Capture the cell that displays the provided text and extract its (X, Y) central coordinate. 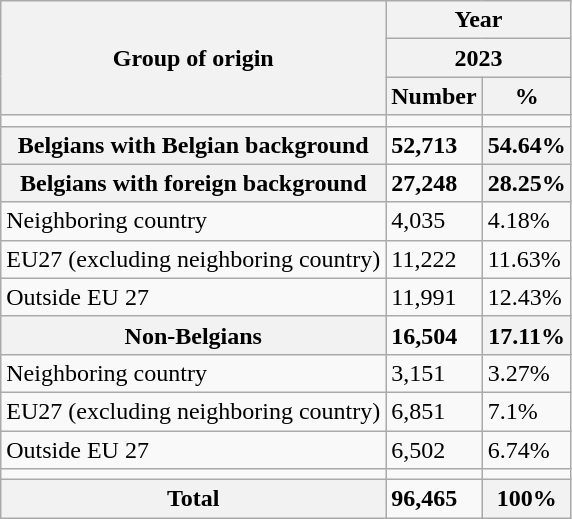
3,151 (434, 373)
16,504 (434, 335)
3.27% (526, 373)
11,991 (434, 297)
7.1% (526, 411)
54.64% (526, 145)
Number (434, 96)
Year (478, 20)
52,713 (434, 145)
% (526, 96)
17.11% (526, 335)
4.18% (526, 221)
11.63% (526, 259)
11,222 (434, 259)
Total (194, 499)
27,248 (434, 183)
6.74% (526, 449)
6,502 (434, 449)
28.25% (526, 183)
Belgians with Belgian background (194, 145)
Non-Belgians (194, 335)
6,851 (434, 411)
4,035 (434, 221)
2023 (478, 58)
Group of origin (194, 58)
100% (526, 499)
Belgians with foreign background (194, 183)
12.43% (526, 297)
96,465 (434, 499)
